For the text-containing cell, return its midpoint in (X, Y) coordinate format. 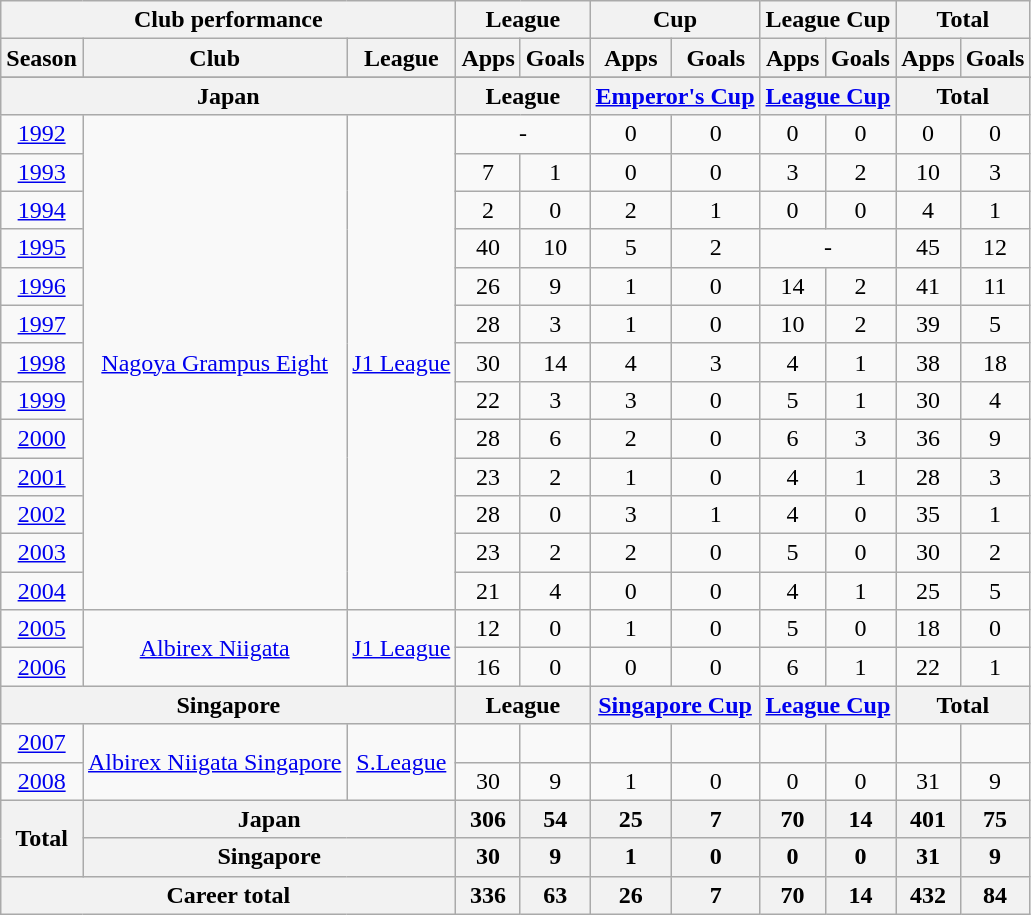
Albirex Niigata (214, 648)
2000 (42, 438)
Albirex Niigata Singapore (214, 762)
54 (555, 819)
16 (488, 667)
Club (214, 58)
2005 (42, 629)
Nagoya Grampus Eight (214, 362)
306 (488, 819)
2008 (42, 781)
1994 (42, 210)
2002 (42, 515)
2007 (42, 743)
39 (928, 324)
35 (928, 515)
75 (995, 819)
38 (928, 362)
1993 (42, 172)
2006 (42, 667)
2003 (42, 553)
1998 (42, 362)
Season (42, 58)
1996 (42, 286)
84 (995, 895)
21 (488, 591)
1999 (42, 400)
63 (555, 895)
40 (488, 248)
Cup (675, 20)
401 (928, 819)
11 (995, 286)
S.League (402, 762)
2001 (42, 477)
41 (928, 286)
1997 (42, 324)
Singapore Cup (675, 705)
1992 (42, 134)
2004 (42, 591)
Club performance (228, 20)
1995 (42, 248)
336 (488, 895)
Career total (228, 895)
Emperor's Cup (675, 96)
432 (928, 895)
45 (928, 248)
36 (928, 438)
